Determine the [x, y] coordinate at the center of the cell enclosing the given text.  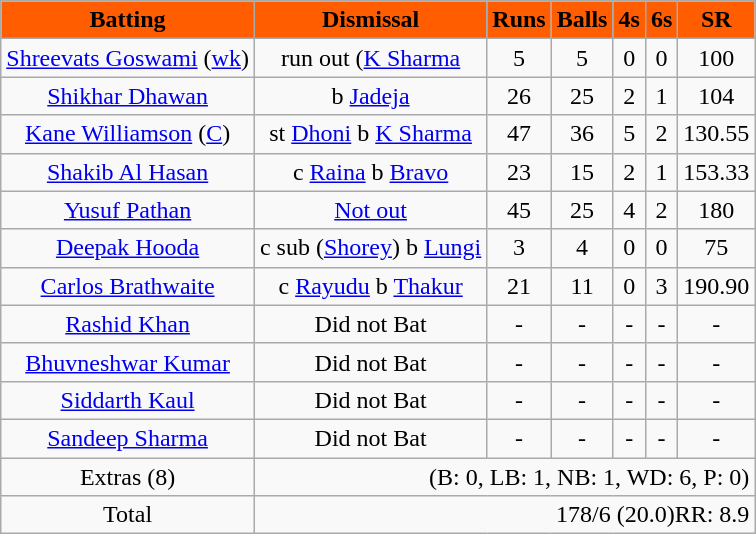
Extras (8) [128, 477]
run out (K Sharma [370, 58]
Shikhar Dhawan [128, 96]
Runs [519, 20]
47 [519, 134]
Shreevats Goswami (wk) [128, 58]
Batting [128, 20]
11 [582, 286]
c Rayudu b Thakur [370, 286]
130.55 [716, 134]
Yusuf Pathan [128, 210]
(B: 0, LB: 1, NB: 1, WD: 6, P: 0) [504, 477]
180 [716, 210]
4s [629, 20]
st Dhoni b K Sharma [370, 134]
45 [519, 210]
c sub (Shorey) b Lungi [370, 248]
Not out [370, 210]
75 [716, 248]
178/6 (20.0)RR: 8.9 [504, 515]
b Jadeja [370, 96]
c Raina b Bravo [370, 172]
21 [519, 286]
Balls [582, 20]
Siddarth Kaul [128, 400]
Deepak Hooda [128, 248]
Total [128, 515]
100 [716, 58]
Sandeep Sharma [128, 438]
Rashid Khan [128, 324]
Carlos Brathwaite [128, 286]
190.90 [716, 286]
Shakib Al Hasan [128, 172]
104 [716, 96]
Bhuvneshwar Kumar [128, 362]
6s [661, 20]
Kane Williamson (C) [128, 134]
Dismissal [370, 20]
36 [582, 134]
15 [582, 172]
23 [519, 172]
26 [519, 96]
153.33 [716, 172]
SR [716, 20]
